Locate the cell with the specified text and output its [X, Y] center coordinate. 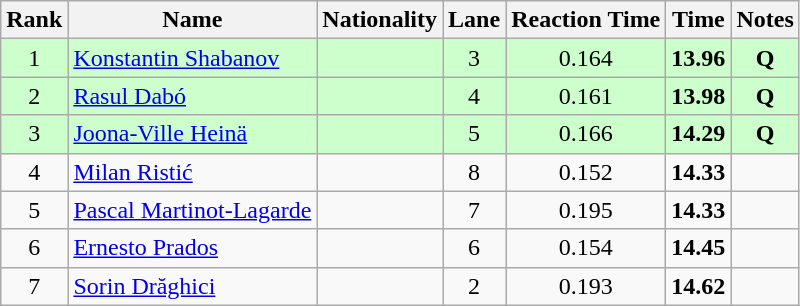
Pascal Martinot-Lagarde [192, 210]
13.98 [698, 96]
Sorin Drăghici [192, 286]
Nationality [380, 20]
0.193 [586, 286]
Notes [765, 20]
14.29 [698, 134]
0.161 [586, 96]
8 [474, 172]
0.195 [586, 210]
Lane [474, 20]
1 [34, 58]
Rasul Dabó [192, 96]
14.45 [698, 248]
0.154 [586, 248]
13.96 [698, 58]
Ernesto Prados [192, 248]
Name [192, 20]
0.152 [586, 172]
0.164 [586, 58]
Milan Ristić [192, 172]
Reaction Time [586, 20]
Konstantin Shabanov [192, 58]
Joona-Ville Heinä [192, 134]
14.62 [698, 286]
Time [698, 20]
0.166 [586, 134]
Rank [34, 20]
